For the text-containing cell, return its midpoint in (X, Y) coordinate format. 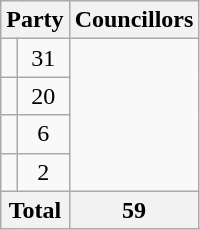
59 (134, 210)
31 (43, 58)
Total (35, 210)
Councillors (134, 20)
20 (43, 96)
2 (43, 172)
Party (35, 20)
6 (43, 134)
